Detect which cell encompasses the target text, then output its (X, Y) center coordinate. 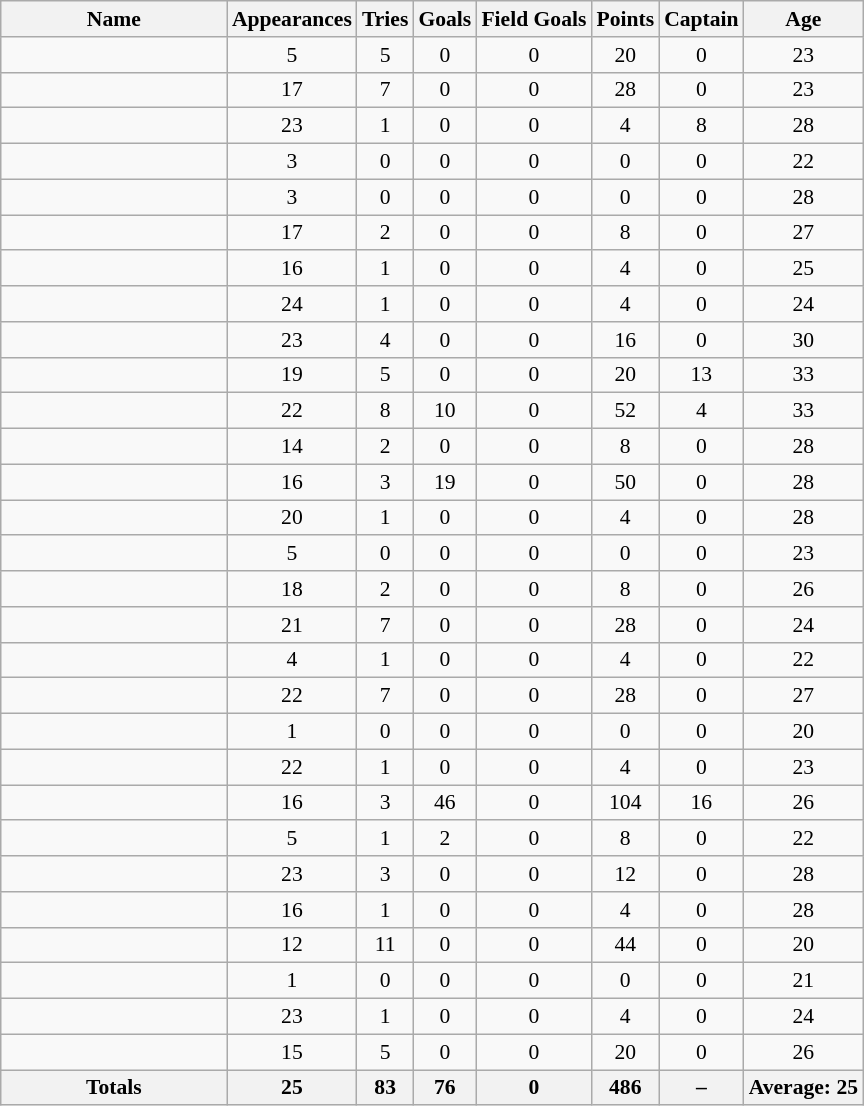
83 (385, 1088)
Goals (444, 19)
Average: 25 (804, 1088)
Name (114, 19)
Totals (114, 1088)
11 (385, 945)
46 (444, 803)
18 (292, 589)
– (702, 1088)
13 (702, 375)
Age (804, 19)
76 (444, 1088)
15 (292, 1052)
50 (625, 482)
30 (804, 340)
Captain (702, 19)
104 (625, 803)
Points (625, 19)
486 (625, 1088)
Field Goals (534, 19)
10 (444, 411)
Tries (385, 19)
14 (292, 447)
44 (625, 945)
52 (625, 411)
Appearances (292, 19)
